Return [X, Y] of the center of cell containing provided text 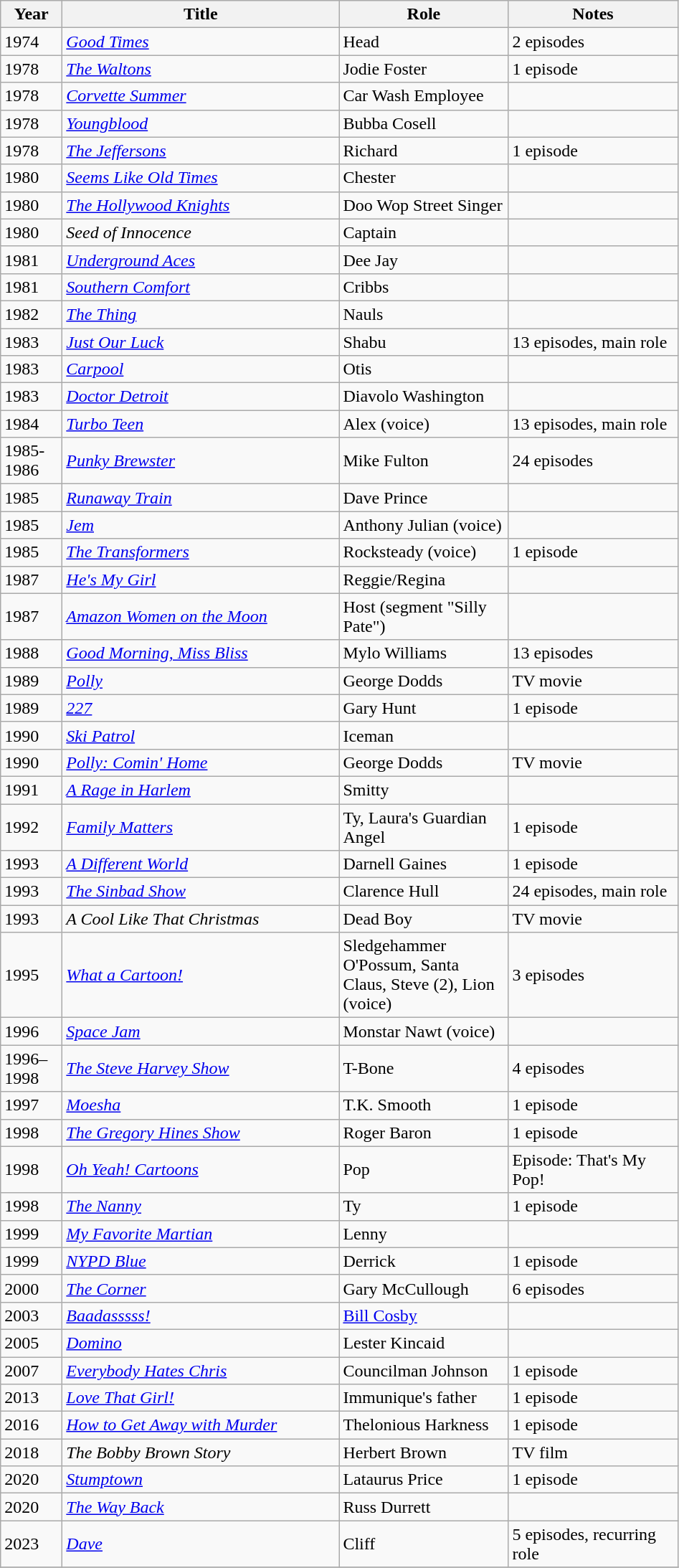
Mylo Williams [424, 653]
1991 [32, 790]
3 episodes [593, 976]
2003 [32, 1316]
The Steve Harvey Show [201, 1069]
The Bobby Brown Story [201, 1453]
Turbo Teen [201, 424]
Car Wash Employee [424, 96]
Dave Prince [424, 498]
Just Our Luck [201, 342]
24 episodes, main role [593, 892]
2018 [32, 1453]
Runaway Train [201, 498]
Moesha [201, 1105]
Love That Girl! [201, 1398]
2000 [32, 1288]
Anthony Julian (voice) [424, 525]
T-Bone [424, 1069]
1985-1986 [32, 461]
Doo Wop Street Singer [424, 205]
2007 [32, 1371]
Alex (voice) [424, 424]
Derrick [424, 1261]
Ty [424, 1206]
Everybody Hates Chris [201, 1371]
2 episodes [593, 42]
24 episodes [593, 461]
Title [201, 14]
Sledgehammer O'Possum, Santa Claus, Steve (2), Lion (voice) [424, 976]
1995 [32, 976]
Clarence Hull [424, 892]
Otis [424, 369]
The Hollywood Knights [201, 205]
The Way Back [201, 1507]
1982 [32, 314]
T.K. Smooth [424, 1105]
Host (segment "Silly Pate") [424, 617]
The Waltons [201, 69]
A Rage in Harlem [201, 790]
Mike Fulton [424, 461]
1996–1998 [32, 1069]
Lataurus Price [424, 1480]
Gary Hunt [424, 708]
The Sinbad Show [201, 892]
NYPD Blue [201, 1261]
Doctor Detroit [201, 397]
A Different World [201, 864]
Ski Patrol [201, 735]
Bubba Cosell [424, 123]
Year [32, 14]
Youngblood [201, 123]
Captain [424, 232]
Underground Aces [201, 260]
2005 [32, 1343]
How to Get Away with Murder [201, 1425]
6 episodes [593, 1288]
Herbert Brown [424, 1453]
The Gregory Hines Show [201, 1133]
Good Morning, Miss Bliss [201, 653]
Role [424, 14]
Amazon Women on the Moon [201, 617]
Russ Durrett [424, 1507]
A Cool Like That Christmas [201, 919]
The Transformers [201, 552]
Domino [201, 1343]
13 episodes [593, 653]
Punky Brewster [201, 461]
Oh Yeah! Cartoons [201, 1169]
Jem [201, 525]
Jodie Foster [424, 69]
Space Jam [201, 1031]
Roger Baron [424, 1133]
The Nanny [201, 1206]
Shabu [424, 342]
2013 [32, 1398]
Good Times [201, 42]
The Thing [201, 314]
Pop [424, 1169]
TV film [593, 1453]
Lenny [424, 1234]
1992 [32, 826]
Gary McCullough [424, 1288]
Darnell Gaines [424, 864]
Chester [424, 178]
Dave [201, 1544]
Southern Comfort [201, 287]
1974 [32, 42]
Rocksteady (voice) [424, 552]
2023 [32, 1544]
Seems Like Old Times [201, 178]
Cribbs [424, 287]
What a Cartoon! [201, 976]
Diavolo Washington [424, 397]
My Favorite Martian [201, 1234]
Ty, Laura's Guardian Angel [424, 826]
Corvette Summer [201, 96]
Family Matters [201, 826]
1996 [32, 1031]
Reggie/Regina [424, 580]
2016 [32, 1425]
Lester Kincaid [424, 1343]
Thelonious Harkness [424, 1425]
He's My Girl [201, 580]
Iceman [424, 735]
Bill Cosby [424, 1316]
227 [201, 708]
The Jeffersons [201, 151]
Richard [424, 151]
Councilman Johnson [424, 1371]
Baadasssss! [201, 1316]
Nauls [424, 314]
1997 [32, 1105]
Seed of Innocence [201, 232]
Dee Jay [424, 260]
Polly: Comin' Home [201, 762]
Episode: That's My Pop! [593, 1169]
Smitty [424, 790]
Polly [201, 681]
Head [424, 42]
4 episodes [593, 1069]
5 episodes, recurring role [593, 1544]
Cliff [424, 1544]
1988 [32, 653]
The Corner [201, 1288]
Dead Boy [424, 919]
Notes [593, 14]
Immunique's father [424, 1398]
Carpool [201, 369]
Monstar Nawt (voice) [424, 1031]
1984 [32, 424]
Stumptown [201, 1480]
